Detect which cell encompasses the target text, then output its (X, Y) center coordinate. 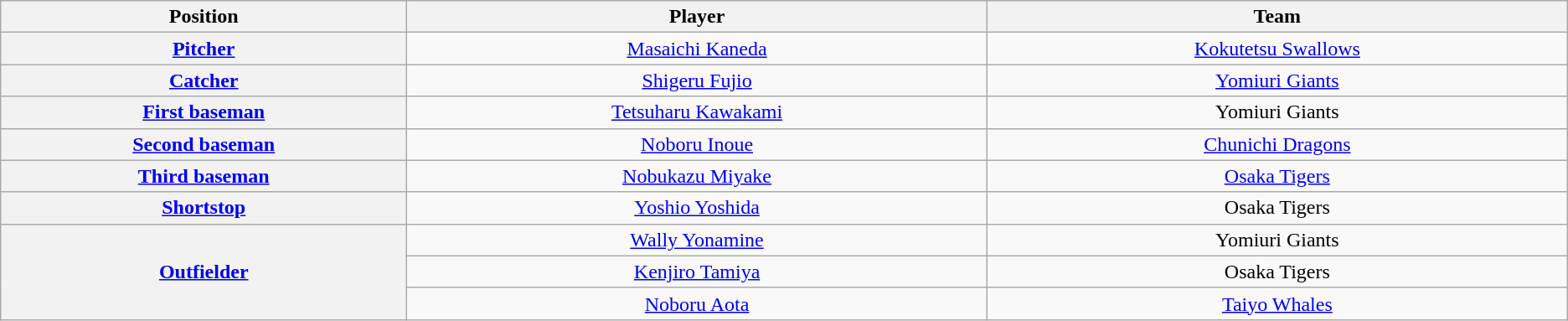
Noboru Aota (697, 303)
Second baseman (204, 144)
Noboru Inoue (697, 144)
Shigeru Fujio (697, 80)
First baseman (204, 112)
Wally Yonamine (697, 240)
Kenjiro Tamiya (697, 272)
Chunichi Dragons (1277, 144)
Taiyo Whales (1277, 303)
Tetsuharu Kawakami (697, 112)
Player (697, 17)
Catcher (204, 80)
Yoshio Yoshida (697, 208)
Nobukazu Miyake (697, 176)
Position (204, 17)
Shortstop (204, 208)
Team (1277, 17)
Kokutetsu Swallows (1277, 49)
Pitcher (204, 49)
Outfielder (204, 272)
Third baseman (204, 176)
Masaichi Kaneda (697, 49)
